From the cell containing the given text, extract its center point as [X, Y] coordinate. 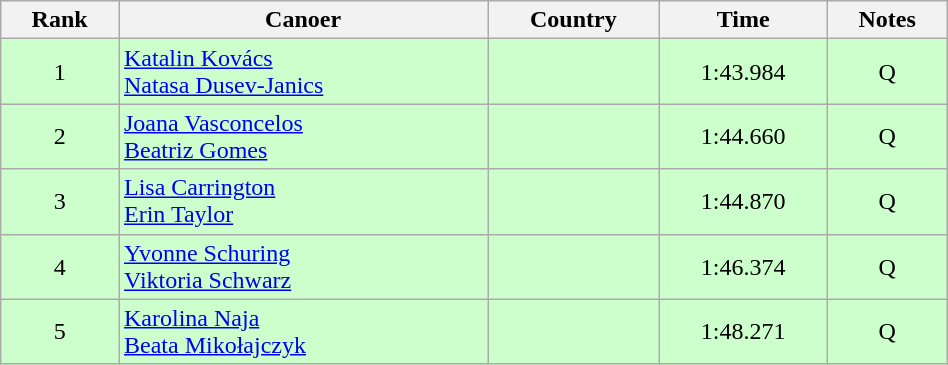
Yvonne SchuringViktoria Schwarz [302, 266]
Rank [60, 20]
1:44.870 [743, 202]
Country [574, 20]
Katalin KovácsNatasa Dusev-Janics [302, 72]
2 [60, 136]
1:48.271 [743, 332]
Joana VasconcelosBeatriz Gomes [302, 136]
Lisa CarringtonErin Taylor [302, 202]
Karolina NajaBeata Mikołajczyk [302, 332]
5 [60, 332]
1:46.374 [743, 266]
3 [60, 202]
1:44.660 [743, 136]
Time [743, 20]
1:43.984 [743, 72]
Canoer [302, 20]
4 [60, 266]
Notes [887, 20]
1 [60, 72]
